Locate the cell with the specified text and output its (x, y) center coordinate. 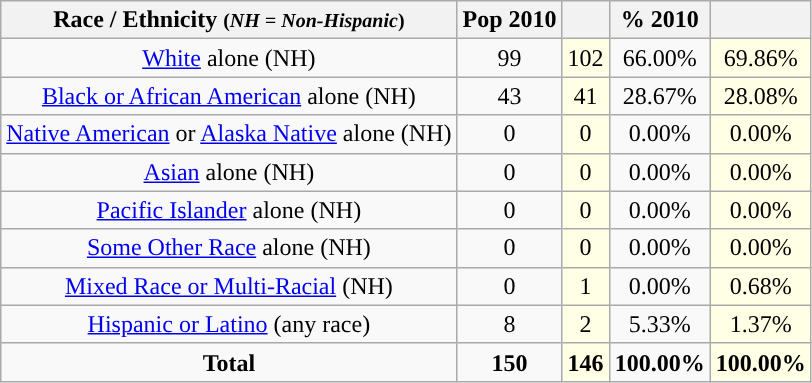
% 2010 (660, 20)
Native American or Alaska Native alone (NH) (229, 134)
1.37% (760, 324)
5.33% (660, 324)
41 (586, 96)
Some Other Race alone (NH) (229, 248)
Race / Ethnicity (NH = Non-Hispanic) (229, 20)
Pop 2010 (510, 20)
Total (229, 362)
Pacific Islander alone (NH) (229, 210)
Asian alone (NH) (229, 172)
43 (510, 96)
8 (510, 324)
69.86% (760, 58)
1 (586, 286)
Mixed Race or Multi-Racial (NH) (229, 286)
0.68% (760, 286)
99 (510, 58)
Black or African American alone (NH) (229, 96)
2 (586, 324)
66.00% (660, 58)
146 (586, 362)
Hispanic or Latino (any race) (229, 324)
28.67% (660, 96)
White alone (NH) (229, 58)
102 (586, 58)
150 (510, 362)
28.08% (760, 96)
